Provide the (x, y) coordinate of the cell's center where the given text is located.  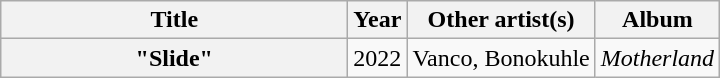
2022 (378, 58)
Title (174, 20)
Other artist(s) (501, 20)
Year (378, 20)
"Slide" (174, 58)
Album (657, 20)
Vanco, Bonokuhle (501, 58)
Motherland (657, 58)
